Identify which cell holds the provided text, then report its (X, Y) central coordinate. 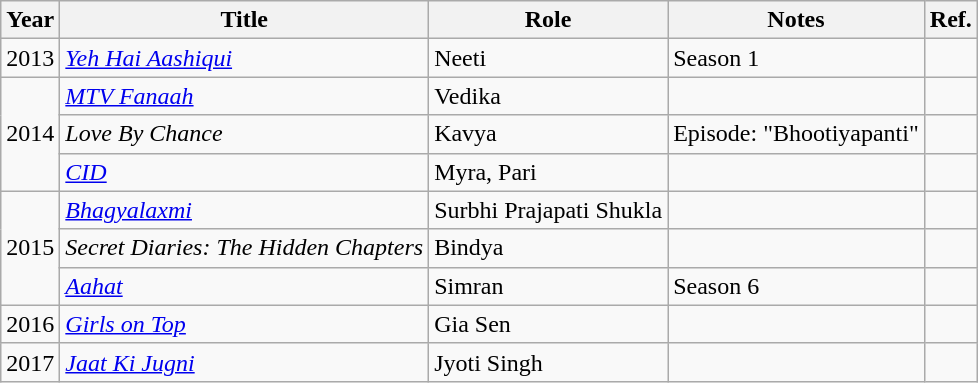
Love By Chance (244, 134)
Neeti (548, 58)
Kavya (548, 134)
Gia Sen (548, 324)
Notes (796, 20)
Aahat (244, 286)
Vedika (548, 96)
Bindya (548, 248)
2014 (30, 134)
Season 6 (796, 286)
Yeh Hai Aashiqui (244, 58)
Myra, Pari (548, 172)
Secret Diaries: The Hidden Chapters (244, 248)
Ref. (950, 20)
Girls on Top (244, 324)
Episode: "Bhootiyapanti" (796, 134)
CID (244, 172)
Role (548, 20)
2013 (30, 58)
Bhagyalaxmi (244, 210)
2015 (30, 248)
2017 (30, 362)
Title (244, 20)
Jyoti Singh (548, 362)
Surbhi Prajapati Shukla (548, 210)
Jaat Ki Jugni (244, 362)
Year (30, 20)
2016 (30, 324)
MTV Fanaah (244, 96)
Season 1 (796, 58)
Simran (548, 286)
